Provide the (x, y) coordinate of the cell's center where the given text is located.  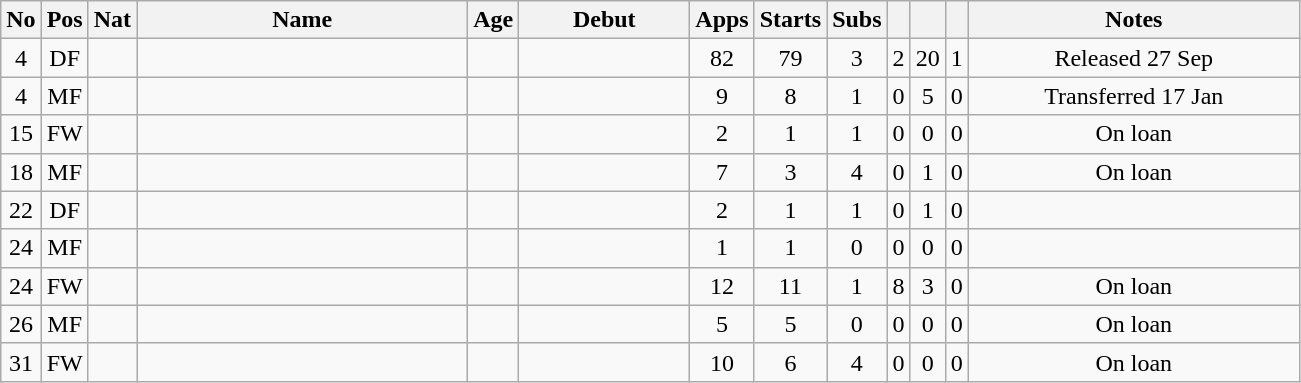
9 (722, 96)
Starts (790, 20)
Nat (112, 20)
15 (21, 134)
22 (21, 210)
7 (722, 172)
31 (21, 362)
10 (722, 362)
11 (790, 286)
Name (302, 20)
Transferred 17 Jan (1134, 96)
82 (722, 58)
12 (722, 286)
Age (494, 20)
Debut (604, 20)
79 (790, 58)
No (21, 20)
18 (21, 172)
Released 27 Sep (1134, 58)
6 (790, 362)
Notes (1134, 20)
20 (928, 58)
26 (21, 324)
Pos (64, 20)
Apps (722, 20)
Subs (857, 20)
